Return (X, Y) of the center of cell containing provided text 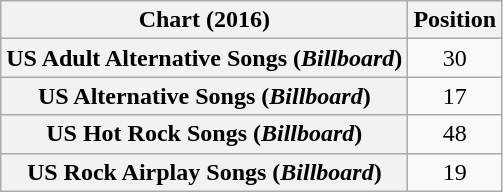
US Hot Rock Songs (Billboard) (204, 134)
19 (455, 172)
30 (455, 58)
Position (455, 20)
US Adult Alternative Songs (Billboard) (204, 58)
17 (455, 96)
Chart (2016) (204, 20)
US Rock Airplay Songs (Billboard) (204, 172)
48 (455, 134)
US Alternative Songs (Billboard) (204, 96)
